Search for the cell housing the specified text and yield its (X, Y) center coordinate. 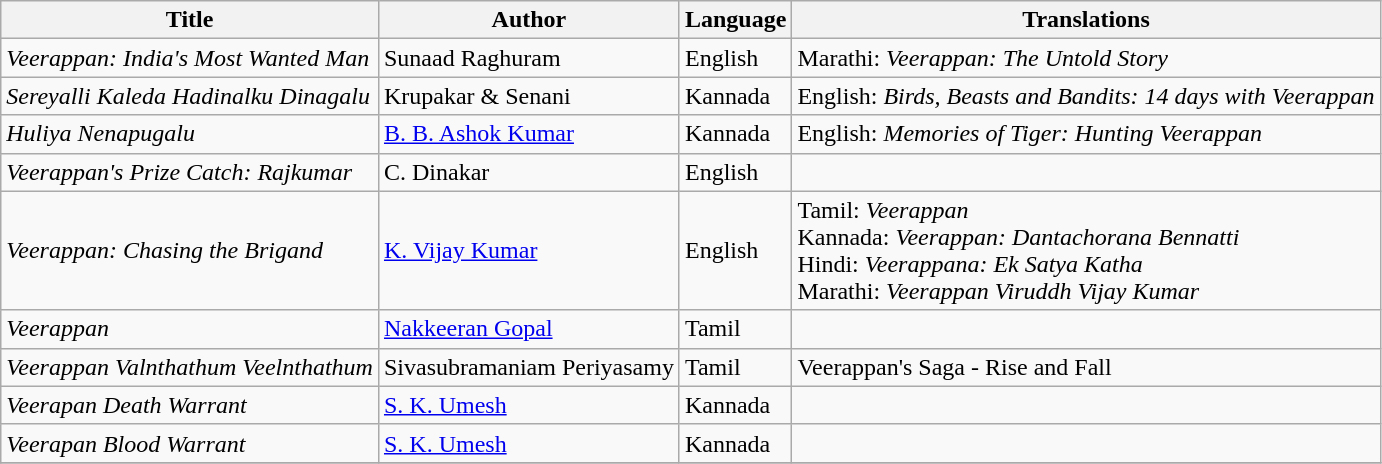
Veerappan Valnthathum Veelnthathum (190, 367)
Huliya Nenapugalu (190, 134)
B. B. Ashok Kumar (528, 134)
Veerappan's Saga - Rise and Fall (1086, 367)
Marathi: Veerappan: The Untold Story (1086, 58)
Veerapan Blood Warrant (190, 443)
Translations (1086, 20)
C. Dinakar (528, 172)
Veerappan's Prize Catch: Rajkumar (190, 172)
Veerappan: Chasing the Brigand (190, 250)
Author (528, 20)
Title (190, 20)
Sivasubramaniam Periyasamy (528, 367)
Sereyalli Kaleda Hadinalku Dinagalu (190, 96)
Language (735, 20)
Veerappan: India's Most Wanted Man (190, 58)
Tamil: VeerappanKannada: Veerappan: Dantachorana BennattiHindi: Veerappana: Ek Satya KathaMarathi: Veerappan Viruddh Vijay Kumar (1086, 250)
English: Birds, Beasts and Bandits: 14 days with Veerappan (1086, 96)
Nakkeeran Gopal (528, 329)
Veerappan (190, 329)
Krupakar & Senani (528, 96)
K. Vijay Kumar (528, 250)
English: Memories of Tiger: Hunting Veerappan (1086, 134)
Sunaad Raghuram (528, 58)
Veerapan Death Warrant (190, 405)
